Detect which cell encompasses the target text, then output its (x, y) center coordinate. 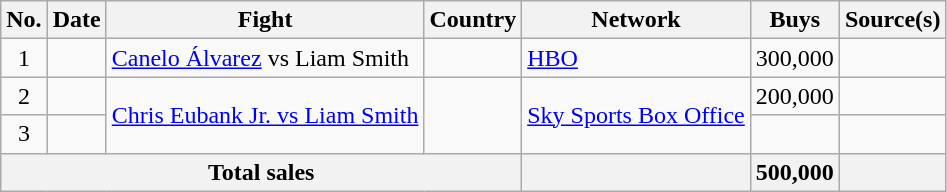
1 (24, 58)
Fight (265, 20)
Source(s) (892, 20)
300,000 (794, 58)
3 (24, 134)
200,000 (794, 96)
Chris Eubank Jr. vs Liam Smith (265, 115)
No. (24, 20)
Buys (794, 20)
Total sales (262, 172)
Canelo Álvarez vs Liam Smith (265, 58)
Country (473, 20)
Network (636, 20)
2 (24, 96)
Sky Sports Box Office (636, 115)
500,000 (794, 172)
HBO (636, 58)
Date (76, 20)
